Determine the (X, Y) coordinate at the center of the cell enclosing the given text.  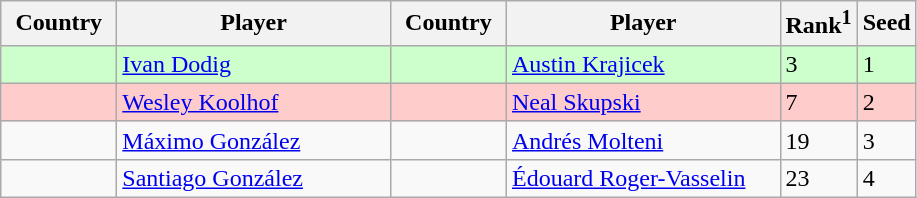
23 (818, 178)
Ivan Dodig (254, 64)
Santiago González (254, 178)
4 (886, 178)
Seed (886, 24)
Austin Krajicek (643, 64)
Édouard Roger-Vasselin (643, 178)
Rank1 (818, 24)
19 (818, 140)
Andrés Molteni (643, 140)
Wesley Koolhof (254, 102)
Máximo González (254, 140)
2 (886, 102)
1 (886, 64)
7 (818, 102)
Neal Skupski (643, 102)
